Extract the [x, y] coordinate from the center of the cell holding the provided text.  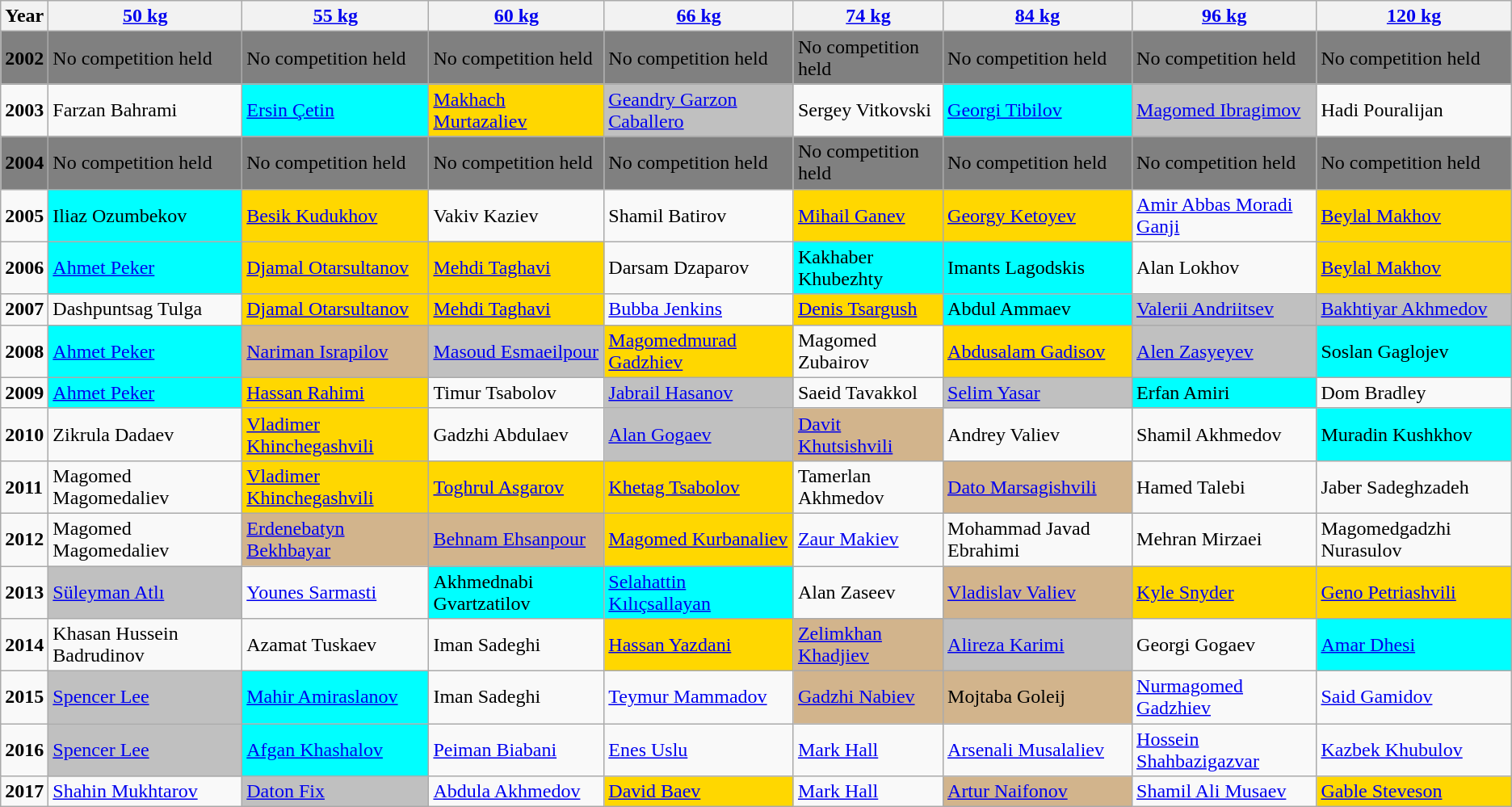
Kakhaber Khubezhty [867, 268]
Afgan Khashalov [336, 750]
Gadzhi Nabiev [867, 698]
Selahattin Kılıçsallayan [699, 591]
Erdenebatyn Bekhbayar [336, 540]
Erfan Amiri [1224, 393]
Soslan Gaglojev [1413, 351]
Alan Gogaev [699, 435]
2015 [24, 698]
120 kg [1413, 16]
Bubba Jenkins [699, 309]
Alan Lokhov [1224, 268]
Shahin Mukhtarov [145, 792]
Khetag Tsabolov [699, 486]
Daton Fix [336, 792]
74 kg [867, 16]
Shamil Ali Musaev [1224, 792]
2010 [24, 435]
Denis Tsargush [867, 309]
Davit Khutsishvili [867, 435]
Magomedmurad Gadzhiev [699, 351]
Bakhtiyar Akhmedov [1413, 309]
Iliaz Ozumbekov [145, 215]
Geno Petriashvili [1413, 591]
Mahir Amiraslanov [336, 698]
96 kg [1224, 16]
Peiman Biabani [517, 750]
Georgy Ketoyev [1038, 215]
Georgi Tibilov [1038, 110]
Ersin Çetin [336, 110]
84 kg [1038, 16]
Vladislav Valiev [1038, 591]
Dom Bradley [1413, 393]
Hassan Yazdani [699, 645]
Jaber Sadeghzadeh [1413, 486]
Abdula Akhmedov [517, 792]
Vakiv Kaziev [517, 215]
2005 [24, 215]
Kazbek Khubulov [1413, 750]
Mohammad Javad Ebrahimi [1038, 540]
Hamed Talebi [1224, 486]
66 kg [699, 16]
Nariman Israpilov [336, 351]
Darsam Dzaparov [699, 268]
Teymur Mammadov [699, 698]
Alen Zasyeyev [1224, 351]
Alireza Karimi [1038, 645]
Mihail Ganev [867, 215]
60 kg [517, 16]
Artur Naifonov [1038, 792]
55 kg [336, 16]
Hassan Rahimi [336, 393]
Makhach Murtazaliev [517, 110]
Saeid Tavakkol [867, 393]
Valerii Andriitsev [1224, 309]
2014 [24, 645]
2012 [24, 540]
2003 [24, 110]
Abdusalam Gadisov [1038, 351]
David Baev [699, 792]
Nurmagomed Gadzhiev [1224, 698]
Magomed Zubairov [867, 351]
Hadi Pouralijan [1413, 110]
Geandry Garzon Caballero [699, 110]
Enes Uslu [699, 750]
Muradin Kushkhov [1413, 435]
Zikrula Dadaev [145, 435]
Kyle Snyder [1224, 591]
Hossein Shahbazigazvar [1224, 750]
2009 [24, 393]
Akhmednabi Gvartzatilov [517, 591]
Mojtaba Goleij [1038, 698]
Timur Tsabolov [517, 393]
Khasan Hussein Badrudinov [145, 645]
2006 [24, 268]
Arsenali Musalaliev [1038, 750]
Süleyman Atlı [145, 591]
Imants Lagodskis [1038, 268]
Magomed Kurbanaliev [699, 540]
Shamil Batirov [699, 215]
Abdul Ammaev [1038, 309]
Magomed Ibragimov [1224, 110]
Behnam Ehsanpour [517, 540]
Gadzhi Abdulaev [517, 435]
Zelimkhan Khadjiev [867, 645]
Andrey Valiev [1038, 435]
Said Gamidov [1413, 698]
Year [24, 16]
Zaur Makiev [867, 540]
2016 [24, 750]
Mehran Mirzaei [1224, 540]
Alan Zaseev [867, 591]
2011 [24, 486]
2017 [24, 792]
Dato Marsagishvili [1038, 486]
Farzan Bahrami [145, 110]
Amir Abbas Moradi Ganji [1224, 215]
Younes Sarmasti [336, 591]
Dashpuntsag Tulga [145, 309]
Masoud Esmaeilpour [517, 351]
2004 [24, 163]
Georgi Gogaev [1224, 645]
2008 [24, 351]
50 kg [145, 16]
Magomedgadzhi Nurasulov [1413, 540]
Amar Dhesi [1413, 645]
2013 [24, 591]
Toghrul Asgarov [517, 486]
Tamerlan Akhmedov [867, 486]
Jabrail Hasanov [699, 393]
Sergey Vitkovski [867, 110]
Gable Steveson [1413, 792]
2002 [24, 58]
2007 [24, 309]
Azamat Tuskaev [336, 645]
Shamil Akhmedov [1224, 435]
Besik Kudukhov [336, 215]
Selim Yasar [1038, 393]
